For the text-containing cell, return its midpoint in [x, y] coordinate format. 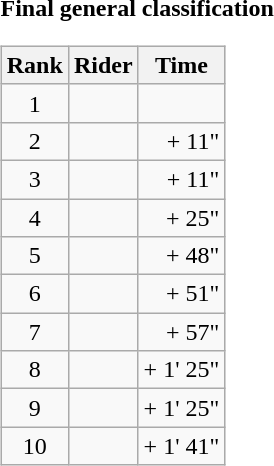
7 [34, 332]
6 [34, 294]
Time [182, 65]
2 [34, 141]
+ 57" [182, 332]
+ 25" [182, 217]
9 [34, 408]
+ 1' 41" [182, 446]
+ 51" [182, 294]
4 [34, 217]
Rider [103, 65]
+ 48" [182, 256]
Rank [34, 65]
1 [34, 103]
8 [34, 370]
10 [34, 446]
3 [34, 179]
5 [34, 256]
